Return the (x, y) coordinate for the center point of the cell that contains the specified text.  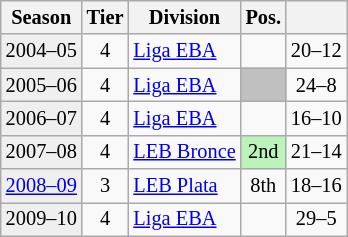
21–14 (316, 152)
18–16 (316, 186)
2006–07 (42, 118)
2004–05 (42, 51)
8th (264, 186)
LEB Plata (184, 186)
2008–09 (42, 186)
Division (184, 17)
24–8 (316, 85)
LEB Bronce (184, 152)
Tier (106, 17)
Season (42, 17)
3 (106, 186)
29–5 (316, 219)
Pos. (264, 17)
2009–10 (42, 219)
2005–06 (42, 85)
20–12 (316, 51)
2nd (264, 152)
16–10 (316, 118)
2007–08 (42, 152)
